Return [X, Y] of the center of cell containing provided text 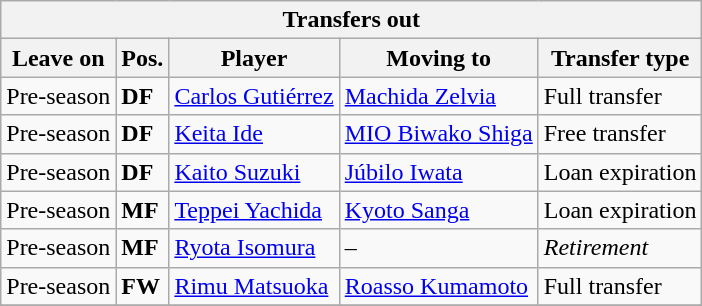
MIO Biwako Shiga [438, 134]
Player [254, 58]
Teppei Yachida [254, 210]
Moving to [438, 58]
Kyoto Sanga [438, 210]
Leave on [58, 58]
Ryota Isomura [254, 248]
Free transfer [620, 134]
Roasso Kumamoto [438, 286]
Júbilo Iwata [438, 172]
Machida Zelvia [438, 96]
Transfers out [352, 20]
Carlos Gutiérrez [254, 96]
Rimu Matsuoka [254, 286]
Keita Ide [254, 134]
Pos. [142, 58]
Retirement [620, 248]
Transfer type [620, 58]
Kaito Suzuki [254, 172]
– [438, 248]
FW [142, 286]
